Extract the [x, y] coordinate from the center of the cell holding the provided text.  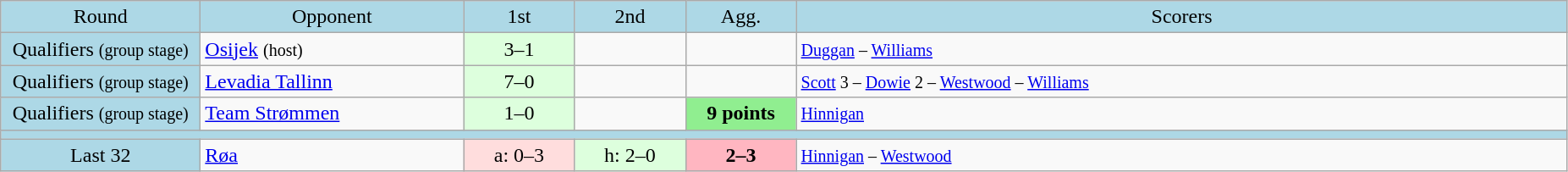
Opponent [332, 17]
Hinnigan [1181, 114]
Levadia Tallinn [332, 81]
Round [101, 17]
9 points [741, 114]
Osijek (host) [332, 49]
1–0 [520, 114]
a: 0–3 [520, 155]
Duggan – Williams [1181, 49]
Scott 3 – Dowie 2 – Westwood – Williams [1181, 81]
h: 2–0 [630, 155]
3–1 [520, 49]
1st [520, 17]
Last 32 [101, 155]
Hinnigan – Westwood [1181, 155]
Team Strømmen [332, 114]
Røa [332, 155]
Scorers [1181, 17]
2nd [630, 17]
7–0 [520, 81]
Agg. [741, 17]
2–3 [741, 155]
